Identify which cell holds the provided text, then report its [X, Y] central coordinate. 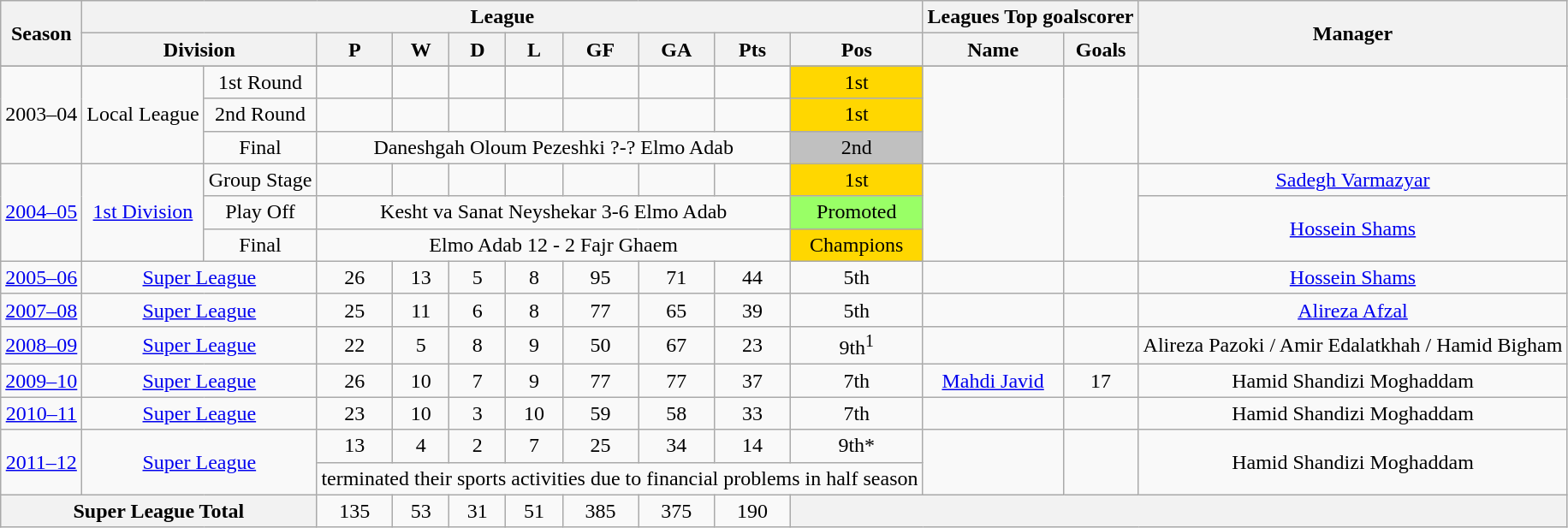
Pts [753, 50]
Mahdi Javid [993, 381]
2nd Round [260, 115]
17 [1101, 381]
53 [421, 511]
Leagues Top goalscorer [1030, 17]
135 [354, 511]
L [534, 50]
P [354, 50]
59 [601, 413]
Champions [858, 245]
Super League Total [159, 511]
44 [753, 277]
51 [534, 511]
31 [478, 511]
39 [753, 310]
65 [676, 310]
GF [601, 50]
58 [676, 413]
71 [676, 277]
Season [41, 33]
League [502, 17]
1st Round [260, 82]
2 [478, 446]
2nd [858, 147]
Sadegh Varmazyar [1352, 180]
Promoted [858, 212]
3 [478, 413]
1st Division [143, 212]
37 [753, 381]
34 [676, 446]
Kesht va Sanat Neyshekar 3-6 Elmo Adab [554, 212]
Play Off [260, 212]
Alireza Afzal [1352, 310]
Daneshgah Oloum Pezeshki ?-? Elmo Adab [554, 147]
W [421, 50]
Group Stage [260, 180]
67 [676, 346]
190 [753, 511]
Manager [1352, 33]
2009–10 [41, 381]
Goals [1101, 50]
2011–12 [41, 462]
GA [676, 50]
9th1 [858, 346]
4 [421, 446]
33 [753, 413]
50 [601, 346]
Division [199, 50]
22 [354, 346]
2004–05 [41, 212]
Alireza Pazoki / Amir Edalatkhah / Hamid Bigham [1352, 346]
2005–06 [41, 277]
6 [478, 310]
Pos [858, 50]
terminated their sports activities due to financial problems in half season [620, 478]
D [478, 50]
14 [753, 446]
2003–04 [41, 115]
2008–09 [41, 346]
11 [421, 310]
375 [676, 511]
95 [601, 277]
2007–08 [41, 310]
2010–11 [41, 413]
Elmo Adab 12 - 2 Fajr Ghaem [554, 245]
Name [993, 50]
9th* [858, 446]
385 [601, 511]
Local League [143, 115]
